Determine the [X, Y] coordinate at the center of the cell enclosing the given text.  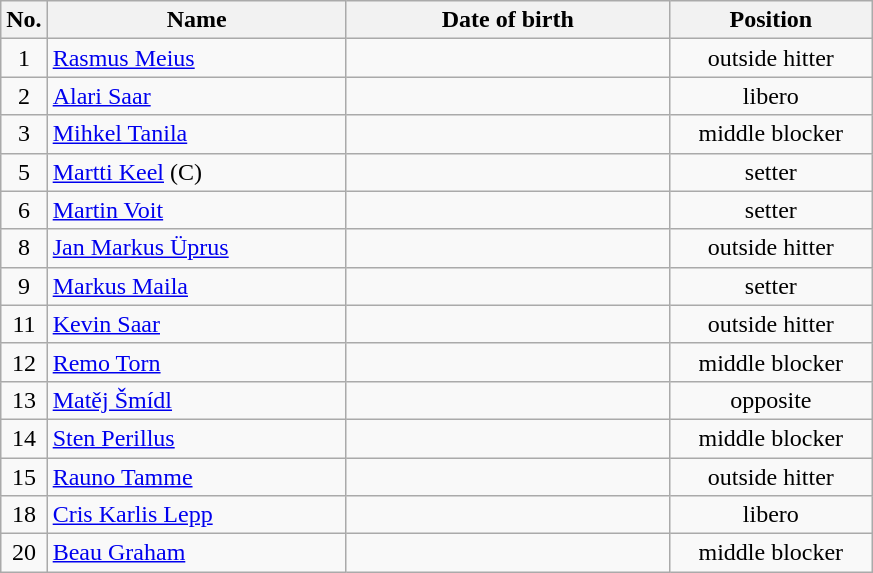
Kevin Saar [196, 324]
Date of birth [508, 20]
18 [24, 515]
Name [196, 20]
Position [770, 20]
15 [24, 477]
Cris Karlis Lepp [196, 515]
Markus Maila [196, 286]
Matěj Šmídl [196, 400]
Sten Perillus [196, 438]
14 [24, 438]
Mihkel Tanila [196, 134]
5 [24, 172]
Alari Saar [196, 96]
Remo Torn [196, 362]
Martin Voit [196, 210]
3 [24, 134]
Jan Markus Üprus [196, 248]
8 [24, 248]
Martti Keel (C) [196, 172]
20 [24, 553]
1 [24, 58]
12 [24, 362]
Rasmus Meius [196, 58]
Beau Graham [196, 553]
2 [24, 96]
opposite [770, 400]
No. [24, 20]
Rauno Tamme [196, 477]
6 [24, 210]
9 [24, 286]
11 [24, 324]
13 [24, 400]
